Pinpoint the cell where the given text exists, returning its (X, Y) midpoint coordinate. 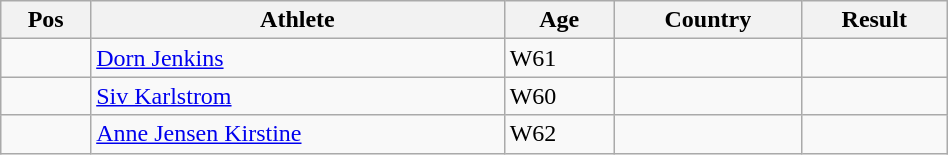
Anne Jensen Kirstine (298, 134)
Age (559, 20)
W62 (559, 134)
Country (708, 20)
Pos (46, 20)
Siv Karlstrom (298, 96)
Result (874, 20)
W60 (559, 96)
Dorn Jenkins (298, 58)
W61 (559, 58)
Athlete (298, 20)
